Provide the (x, y) coordinate of the cell's center where the given text is located.  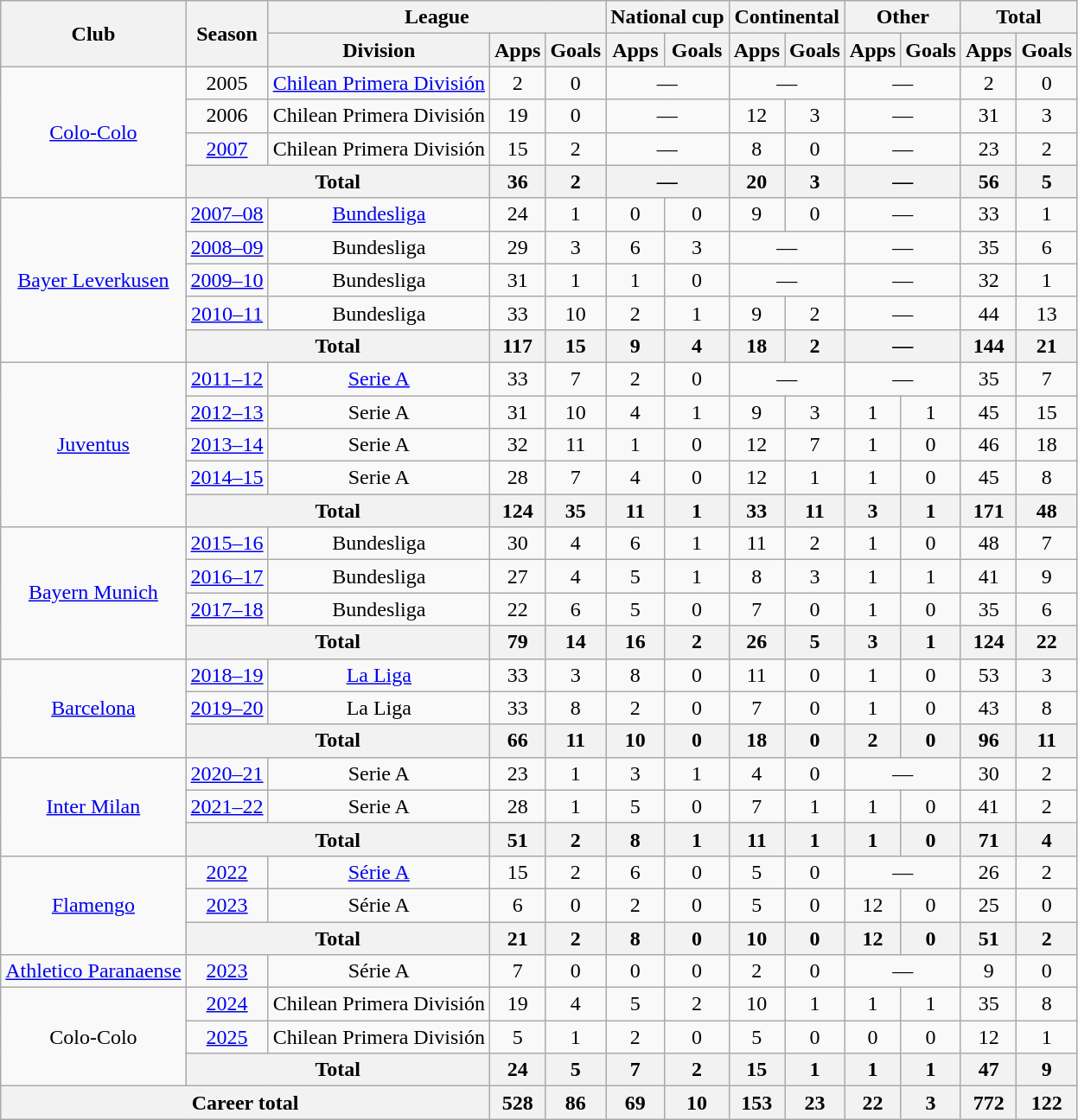
13 (1047, 313)
League (437, 17)
117 (517, 346)
2020–21 (226, 773)
2013–14 (226, 445)
National cup (667, 17)
Bayern Munich (93, 593)
Season (226, 34)
43 (988, 708)
2024 (226, 1004)
171 (988, 511)
Athletico Paranaense (93, 971)
2011–12 (226, 379)
25 (988, 905)
69 (635, 1103)
96 (988, 741)
Bayer Leverkusen (93, 280)
Continental (787, 17)
2008–09 (226, 247)
47 (988, 1070)
2017–18 (226, 609)
2007 (226, 149)
86 (576, 1103)
36 (517, 181)
Division (379, 50)
2022 (226, 872)
122 (1047, 1103)
2005 (226, 83)
71 (988, 839)
528 (517, 1103)
56 (988, 181)
Club (93, 34)
2025 (226, 1037)
79 (517, 642)
16 (635, 642)
2014–15 (226, 478)
2012–13 (226, 412)
66 (517, 741)
Other (903, 17)
Barcelona (93, 708)
14 (576, 642)
2009–10 (226, 280)
2018–19 (226, 675)
Flamengo (93, 905)
153 (756, 1103)
2006 (226, 116)
772 (988, 1103)
144 (988, 346)
2007–08 (226, 214)
Career total (246, 1103)
53 (988, 675)
2010–11 (226, 313)
2021–22 (226, 806)
Juventus (93, 444)
2016–17 (226, 576)
46 (988, 445)
2015–16 (226, 544)
20 (756, 181)
2019–20 (226, 708)
27 (517, 576)
Inter Milan (93, 806)
29 (517, 247)
44 (988, 313)
